For the text-containing cell, return its midpoint in [x, y] coordinate format. 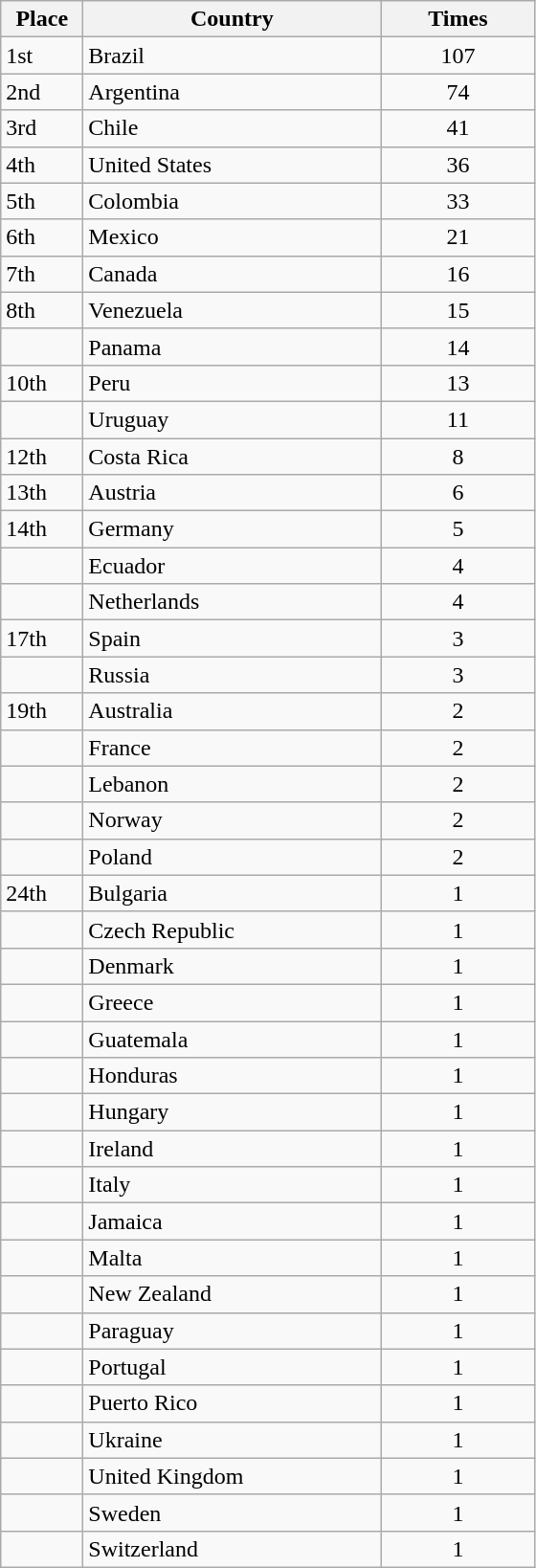
Netherlands [232, 602]
Jamaica [232, 1221]
Austria [232, 493]
Bulgaria [232, 893]
3rd [42, 128]
Spain [232, 638]
Sweden [232, 1512]
7th [42, 274]
New Zealand [232, 1294]
United Kingdom [232, 1476]
5th [42, 201]
Ireland [232, 1149]
74 [458, 92]
Peru [232, 383]
Panama [232, 347]
24th [42, 893]
Puerto Rico [232, 1403]
13th [42, 493]
Portugal [232, 1367]
Argentina [232, 92]
Country [232, 19]
14th [42, 529]
36 [458, 165]
13 [458, 383]
16 [458, 274]
Costa Rica [232, 457]
Russia [232, 675]
Greece [232, 1002]
Australia [232, 711]
Honduras [232, 1076]
17th [42, 638]
Colombia [232, 201]
Italy [232, 1185]
Chile [232, 128]
Mexico [232, 237]
Czech Republic [232, 930]
14 [458, 347]
Germany [232, 529]
12th [42, 457]
Denmark [232, 966]
Times [458, 19]
Malta [232, 1258]
Ukraine [232, 1440]
Paraguay [232, 1331]
France [232, 748]
4th [42, 165]
8 [458, 457]
Brazil [232, 56]
Venezuela [232, 310]
107 [458, 56]
Lebanon [232, 784]
41 [458, 128]
Switzerland [232, 1549]
33 [458, 201]
Hungary [232, 1112]
6 [458, 493]
2nd [42, 92]
Norway [232, 820]
15 [458, 310]
Ecuador [232, 566]
Poland [232, 857]
Place [42, 19]
6th [42, 237]
11 [458, 419]
Canada [232, 274]
19th [42, 711]
Guatemala [232, 1039]
10th [42, 383]
Uruguay [232, 419]
21 [458, 237]
5 [458, 529]
United States [232, 165]
8th [42, 310]
1st [42, 56]
